Identify which cell holds the provided text, then report its (x, y) central coordinate. 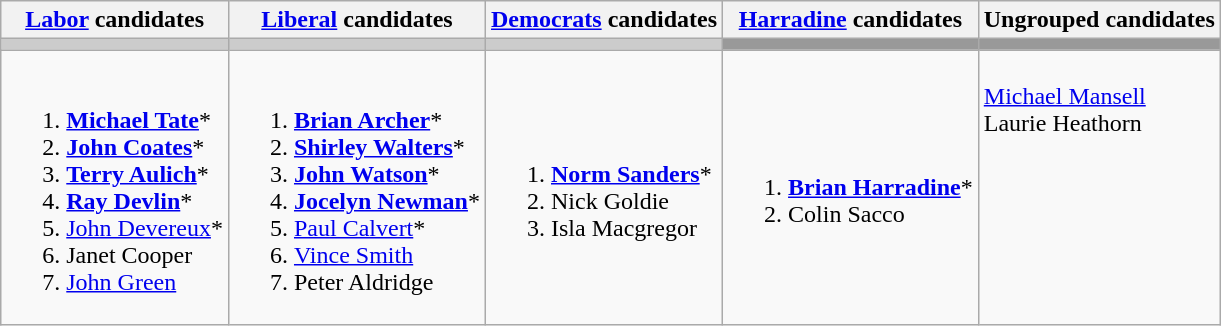
Ungrouped candidates (1099, 20)
Brian Harradine*Colin Sacco (851, 188)
Michael Tate*John Coates*Terry Aulich*Ray Devlin*John Devereux*Janet CooperJohn Green (115, 188)
Liberal candidates (356, 20)
Brian Archer*Shirley Walters*John Watson*Jocelyn Newman*Paul Calvert*Vince SmithPeter Aldridge (356, 188)
Michael Mansell Laurie Heathorn (1099, 188)
Labor candidates (115, 20)
Harradine candidates (851, 20)
Democrats candidates (604, 20)
Norm Sanders*Nick GoldieIsla Macgregor (604, 188)
